Find where the given text appears and provide that cell's center as (X, Y) coordinate. 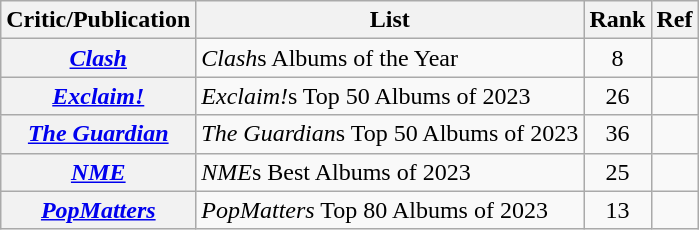
The Guardians Top 50 Albums of 2023 (390, 134)
The Guardian (98, 134)
NME (98, 172)
NMEs Best Albums of 2023 (390, 172)
26 (618, 96)
Clash (98, 58)
Exclaim! (98, 96)
Exclaim!s Top 50 Albums of 2023 (390, 96)
Ref (674, 20)
Clashs Albums of the Year (390, 58)
PopMatters (98, 210)
13 (618, 210)
8 (618, 58)
Critic/Publication (98, 20)
36 (618, 134)
List (390, 20)
25 (618, 172)
Rank (618, 20)
PopMatters Top 80 Albums of 2023 (390, 210)
